Identify which cell holds the provided text, then report its (x, y) central coordinate. 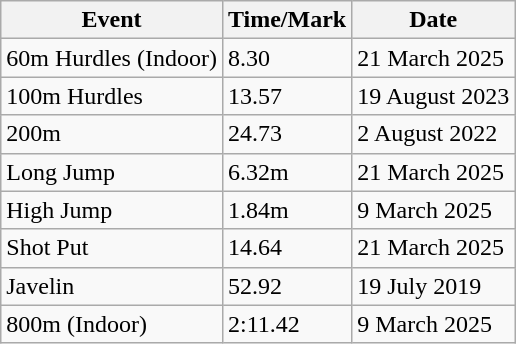
60m Hurdles (Indoor) (112, 58)
19 July 2019 (434, 286)
Shot Put (112, 248)
14.64 (286, 248)
Long Jump (112, 172)
Date (434, 20)
6.32m (286, 172)
24.73 (286, 134)
8.30 (286, 58)
2:11.42 (286, 324)
100m Hurdles (112, 96)
Javelin (112, 286)
High Jump (112, 210)
Time/Mark (286, 20)
52.92 (286, 286)
19 August 2023 (434, 96)
1.84m (286, 210)
200m (112, 134)
800m (Indoor) (112, 324)
Event (112, 20)
13.57 (286, 96)
2 August 2022 (434, 134)
